Return (x, y) of the center of cell containing provided text 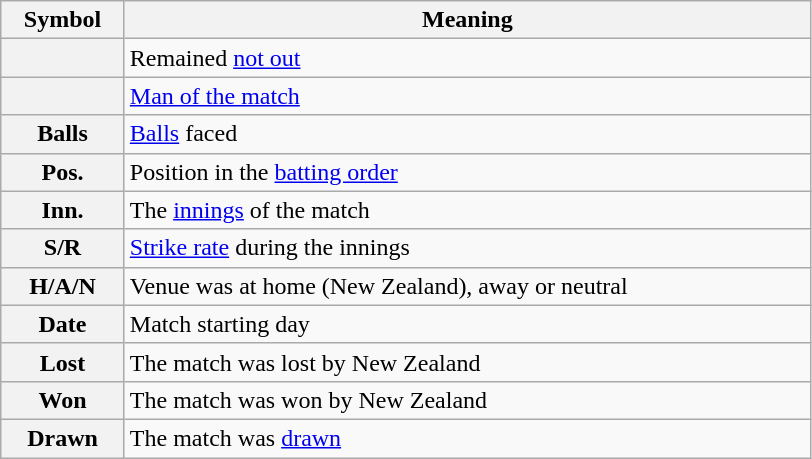
Man of the match (467, 96)
Match starting day (467, 324)
Balls (63, 134)
Position in the batting order (467, 172)
Won (63, 400)
Date (63, 324)
Venue was at home (New Zealand), away or neutral (467, 286)
The match was won by New Zealand (467, 400)
Drawn (63, 438)
Strike rate during the innings (467, 248)
The innings of the match (467, 210)
Symbol (63, 20)
Remained not out (467, 58)
Balls faced (467, 134)
Meaning (467, 20)
H/A/N (63, 286)
The match was lost by New Zealand (467, 362)
S/R (63, 248)
Lost (63, 362)
Pos. (63, 172)
The match was drawn (467, 438)
Inn. (63, 210)
